Scan for the cell matching the given text and deliver its [X, Y] coordinate at center. 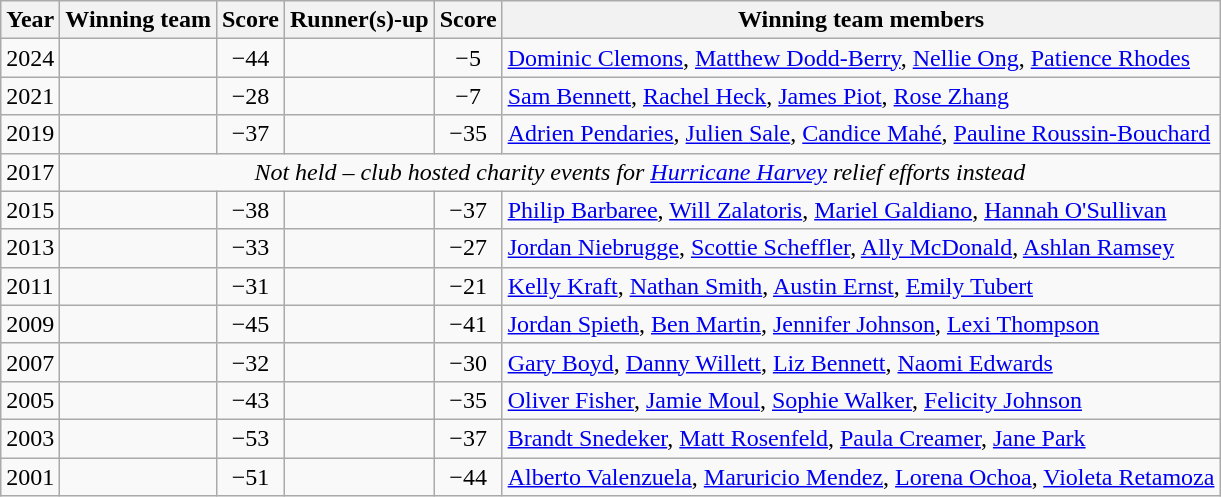
2019 [30, 134]
Winning team [138, 20]
Year [30, 20]
Adrien Pendaries, Julien Sale, Candice Mahé, Pauline Roussin-Bouchard [861, 134]
−45 [250, 324]
−32 [250, 362]
−28 [250, 96]
2003 [30, 438]
2009 [30, 324]
Not held – club hosted charity events for Hurricane Harvey relief efforts instead [640, 172]
−43 [250, 400]
2017 [30, 172]
2011 [30, 286]
−53 [250, 438]
−31 [250, 286]
Philip Barbaree, Will Zalatoris, Mariel Galdiano, Hannah O'Sullivan [861, 210]
2021 [30, 96]
−7 [468, 96]
−27 [468, 248]
Kelly Kraft, Nathan Smith, Austin Ernst, Emily Tubert [861, 286]
2024 [30, 58]
−33 [250, 248]
Brandt Snedeker, Matt Rosenfeld, Paula Creamer, Jane Park [861, 438]
−21 [468, 286]
2007 [30, 362]
Alberto Valenzuela, Maruricio Mendez, Lorena Ochoa, Violeta Retamoza [861, 477]
Dominic Clemons, Matthew Dodd-Berry, Nellie Ong, Patience Rhodes [861, 58]
Gary Boyd, Danny Willett, Liz Bennett, Naomi Edwards [861, 362]
Runner(s)-up [359, 20]
−30 [468, 362]
Sam Bennett, Rachel Heck, James Piot, Rose Zhang [861, 96]
Jordan Spieth, Ben Martin, Jennifer Johnson, Lexi Thompson [861, 324]
Oliver Fisher, Jamie Moul, Sophie Walker, Felicity Johnson [861, 400]
Winning team members [861, 20]
2013 [30, 248]
2005 [30, 400]
−41 [468, 324]
Jordan Niebrugge, Scottie Scheffler, Ally McDonald, Ashlan Ramsey [861, 248]
2001 [30, 477]
2015 [30, 210]
−51 [250, 477]
−5 [468, 58]
−38 [250, 210]
